Determine the [X, Y] coordinate at the center of the cell enclosing the given text.  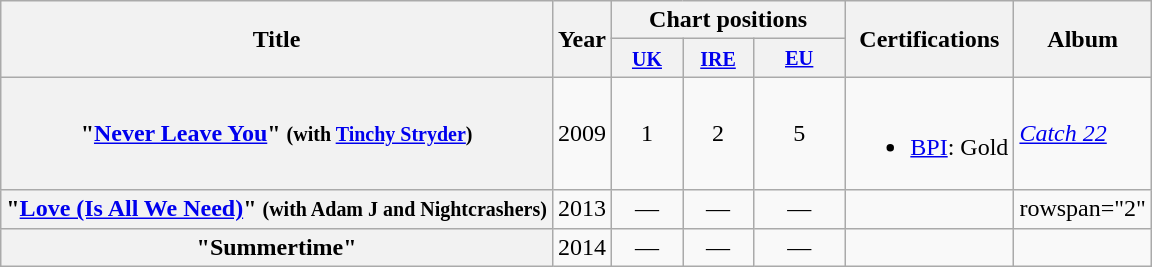
2014 [582, 247]
Title [277, 39]
Certifications [930, 39]
rowspan="2" [1083, 209]
BPI: Gold [930, 134]
1 [646, 134]
EU [800, 58]
Catch 22 [1083, 134]
Album [1083, 39]
2009 [582, 134]
2013 [582, 209]
IRE [718, 58]
UK [646, 58]
"Summertime" [277, 247]
2 [718, 134]
"Love (Is All We Need)" (with Adam J and Nightcrashers) [277, 209]
"Never Leave You" (with Tinchy Stryder) [277, 134]
Chart positions [728, 20]
5 [800, 134]
Year [582, 39]
